From the cell containing the given text, extract its center point as (x, y) coordinate. 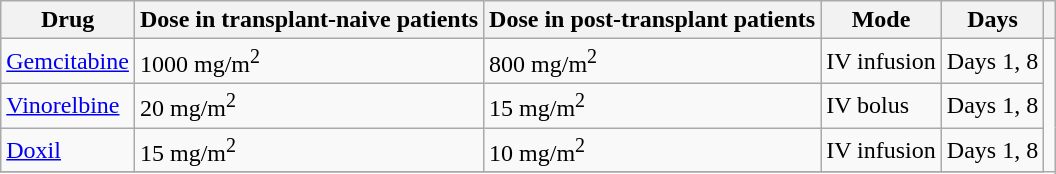
Dose in transplant-naive patients (308, 20)
Gemcitabine (68, 62)
Vinorelbine (68, 106)
Mode (882, 20)
IV bolus (882, 106)
Dose in post-transplant patients (652, 20)
1000 mg/m2 (308, 62)
Drug (68, 20)
10 mg/m2 (652, 150)
Doxil (68, 150)
20 mg/m2 (308, 106)
Days (992, 20)
800 mg/m2 (652, 62)
